Extract the [x, y] coordinate from the center of the cell holding the provided text.  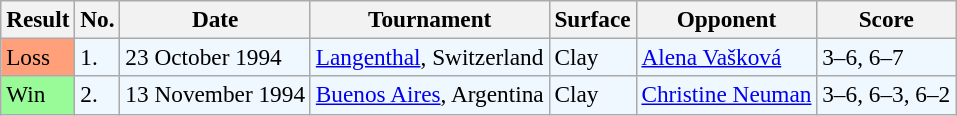
Langenthal, Switzerland [430, 57]
Buenos Aires, Argentina [430, 95]
13 November 1994 [215, 95]
23 October 1994 [215, 57]
2. [98, 95]
No. [98, 19]
Date [215, 19]
Alena Vašková [726, 57]
Christine Neuman [726, 95]
Result [38, 19]
1. [98, 57]
3–6, 6–3, 6–2 [886, 95]
3–6, 6–7 [886, 57]
Score [886, 19]
Surface [592, 19]
Tournament [430, 19]
Opponent [726, 19]
Win [38, 95]
Loss [38, 57]
